Capture the cell that displays the provided text and extract its [x, y] central coordinate. 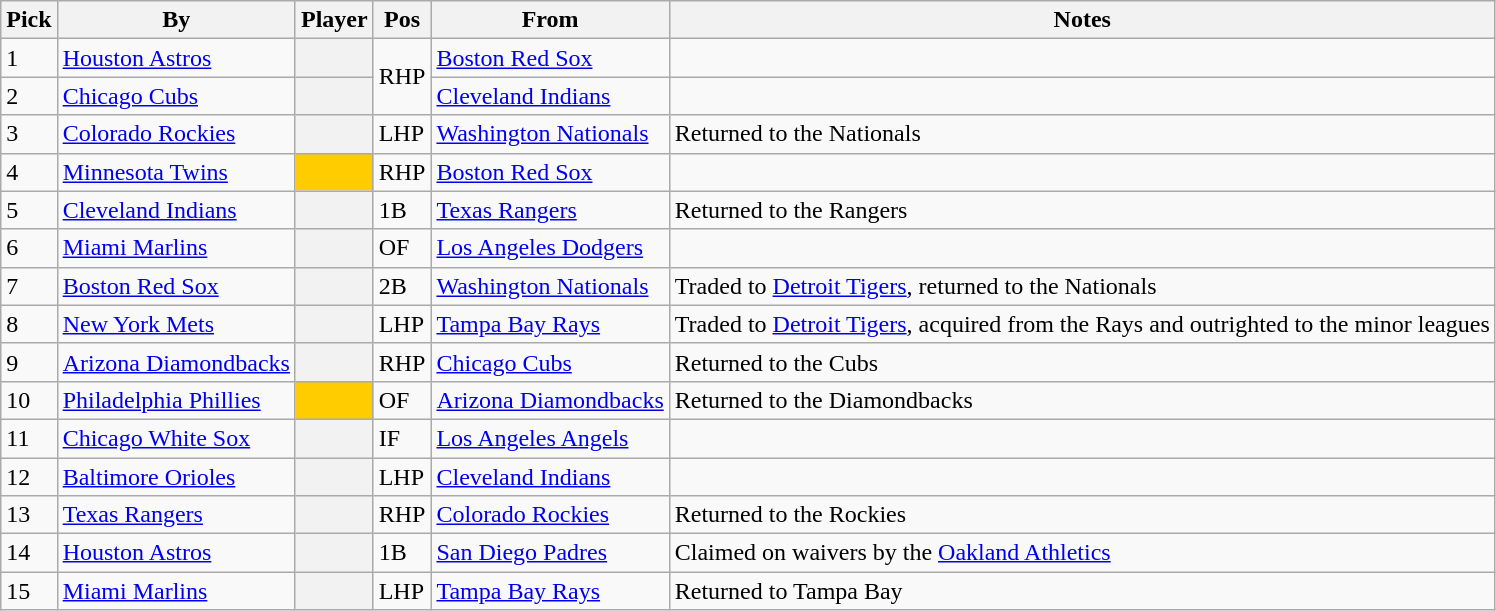
Los Angeles Dodgers [550, 248]
6 [29, 248]
Pick [29, 20]
Returned to the Rangers [1082, 210]
Player [334, 20]
New York Mets [176, 324]
9 [29, 362]
Returned to the Cubs [1082, 362]
Returned to the Diamondbacks [1082, 400]
Traded to Detroit Tigers, returned to the Nationals [1082, 286]
Los Angeles Angels [550, 438]
Traded to Detroit Tigers, acquired from the Rays and outrighted to the minor leagues [1082, 324]
Claimed on waivers by the Oakland Athletics [1082, 553]
4 [29, 172]
Pos [402, 20]
2B [402, 286]
13 [29, 515]
10 [29, 400]
8 [29, 324]
San Diego Padres [550, 553]
Chicago White Sox [176, 438]
Notes [1082, 20]
Philadelphia Phillies [176, 400]
12 [29, 477]
11 [29, 438]
3 [29, 134]
15 [29, 591]
2 [29, 96]
Minnesota Twins [176, 172]
IF [402, 438]
Returned to the Nationals [1082, 134]
5 [29, 210]
Returned to Tampa Bay [1082, 591]
14 [29, 553]
7 [29, 286]
Baltimore Orioles [176, 477]
By [176, 20]
From [550, 20]
1 [29, 58]
Returned to the Rockies [1082, 515]
